Capture the cell that displays the provided text and extract its [x, y] central coordinate. 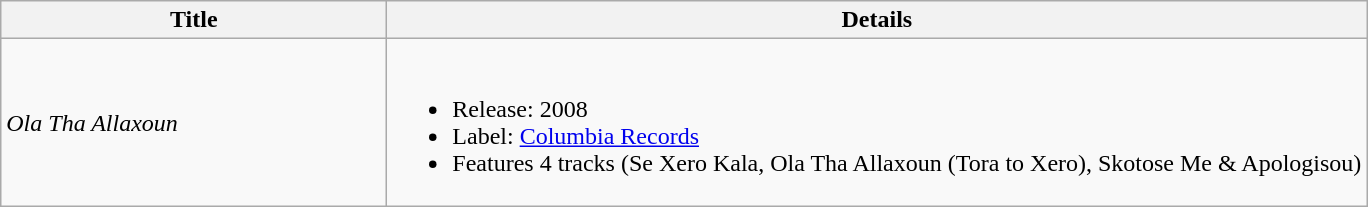
Ola Tha Allaxoun [194, 122]
Title [194, 20]
Details [877, 20]
Release: 2008Label: Columbia RecordsFeatures 4 tracks (Se Xero Kala, Ola Tha Allaxoun (Tora to Xero), Skotose Me & Apologisou) [877, 122]
